Return (x, y) of the center of cell containing provided text 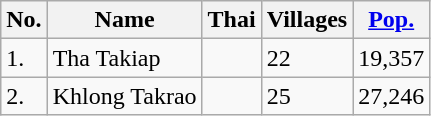
1. (24, 58)
Thai (232, 20)
25 (307, 96)
Tha Takiap (124, 58)
No. (24, 20)
27,246 (392, 96)
Villages (307, 20)
22 (307, 58)
2. (24, 96)
Khlong Takrao (124, 96)
Name (124, 20)
Pop. (392, 20)
19,357 (392, 58)
